Return (x, y) of the center of cell containing provided text 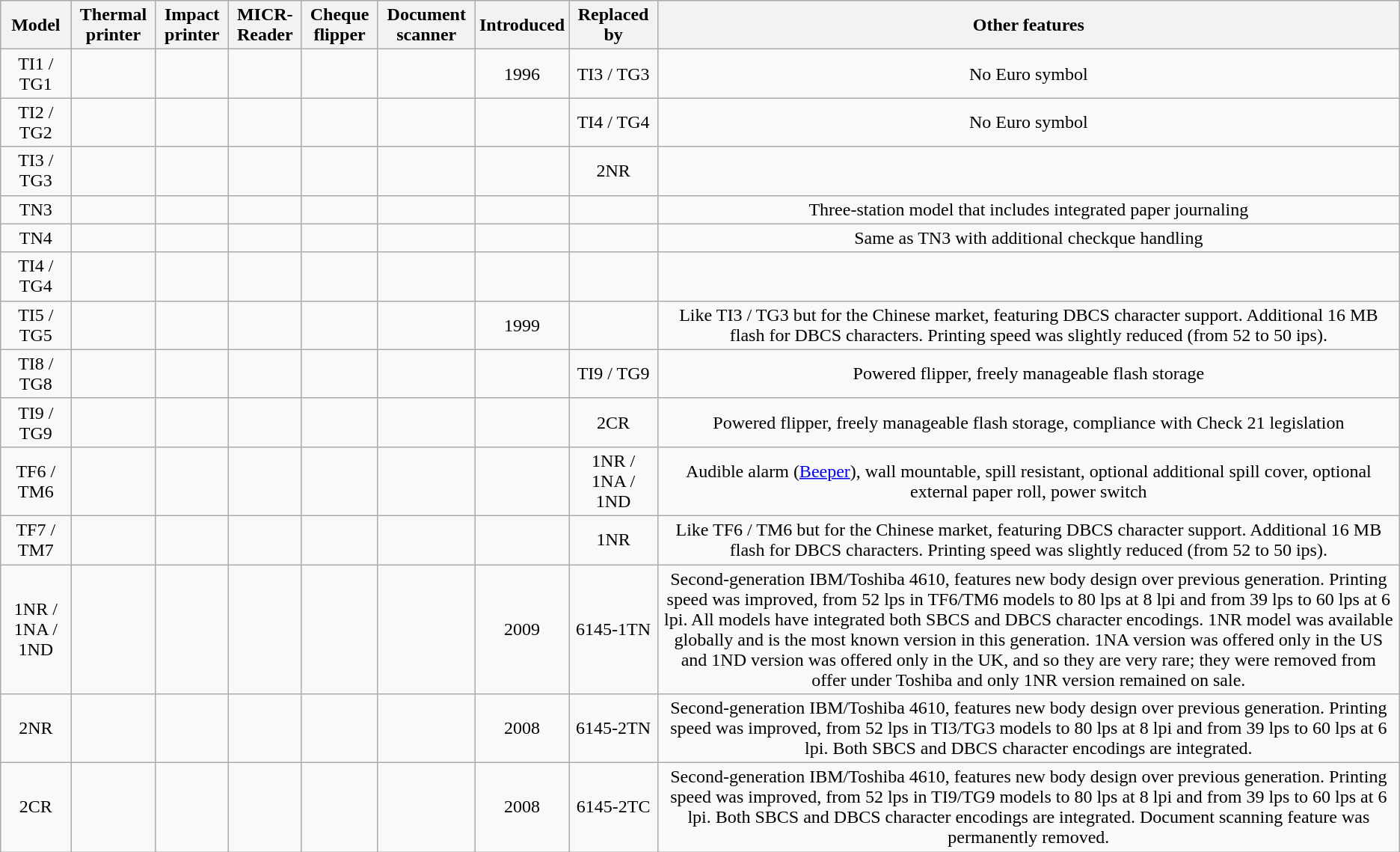
MICR-Reader (265, 25)
6145-2TC (613, 808)
6145-2TN (613, 729)
TF7 / TM7 (36, 540)
TI2 / TG2 (36, 123)
Model (36, 25)
1996 (522, 73)
Introduced (522, 25)
Audible alarm (Beeper), wall mountable, spill resistant, optional additional spill cover, optional external paper roll, power switch (1028, 481)
TI1 / TG1 (36, 73)
1NR (613, 540)
Same as TN3 with additional checkque handling (1028, 238)
TI8 / TG8 (36, 374)
Cheque flipper (340, 25)
Thermal printer (114, 25)
TI5 / TG5 (36, 325)
Impact printer (191, 25)
6145-1TN (613, 628)
TN4 (36, 238)
Powered flipper, freely manageable flash storage, compliance with Check 21 legislation (1028, 422)
Other features (1028, 25)
2009 (522, 628)
TF6 / TM6 (36, 481)
Document scanner (426, 25)
Replaced by (613, 25)
TN3 (36, 209)
Three-station model that includes integrated paper journaling (1028, 209)
Powered flipper, freely manageable flash storage (1028, 374)
1999 (522, 325)
